For the text-containing cell, return its midpoint in (x, y) coordinate format. 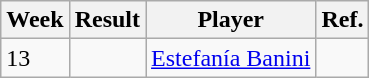
Ref. (342, 20)
Player (231, 20)
13 (35, 58)
Estefanía Banini (231, 58)
Week (35, 20)
Result (107, 20)
